Provide the [X, Y] coordinate of the cell's center where the given text is located.  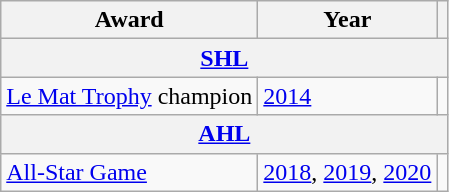
Le Mat Trophy champion [130, 96]
2014 [348, 96]
2018, 2019, 2020 [348, 172]
All-Star Game [130, 172]
AHL [224, 134]
Year [348, 20]
Award [130, 20]
SHL [224, 58]
